Identify which cell holds the provided text, then report its [x, y] central coordinate. 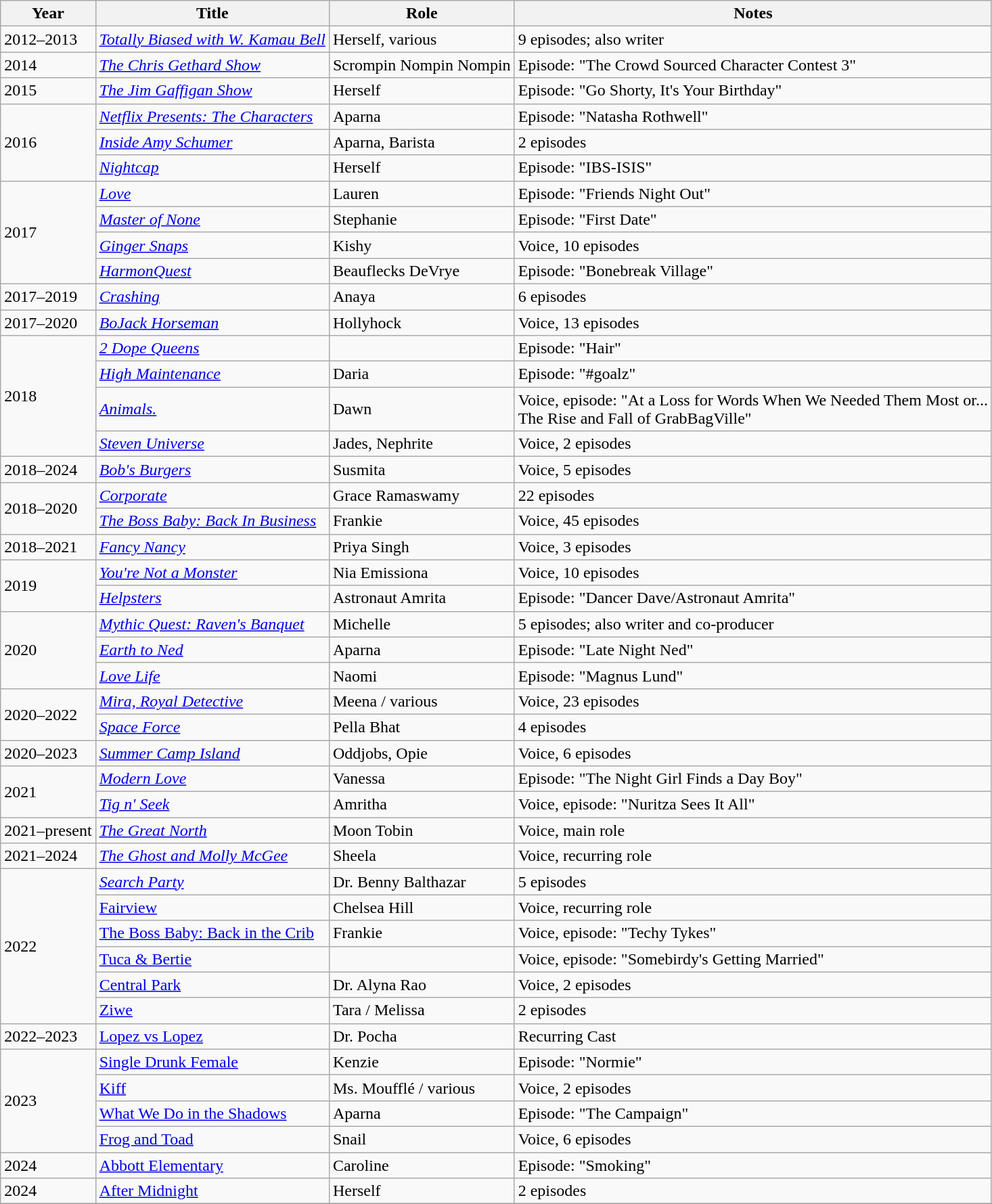
Search Party [212, 882]
Abbott Elementary [212, 1165]
Vanessa [422, 779]
22 episodes [752, 495]
Helpsters [212, 598]
Episode: "#goalz" [752, 374]
Episode: "The Crowd Sourced Character Contest 3" [752, 65]
2023 [48, 1100]
Voice, 45 episodes [752, 521]
Fairview [212, 908]
Dr. Alyna Rao [422, 985]
4 episodes [752, 727]
Year [48, 14]
Beauflecks DeVrye [422, 271]
Kiff [212, 1088]
Episode: "Go Shorty, It's Your Birthday" [752, 91]
Lopez vs Lopez [212, 1036]
Dr. Pocha [422, 1036]
Voice, episode: "Somebirdy's Getting Married" [752, 959]
Oddjobs, Opie [422, 753]
2022 [48, 946]
Master of None [212, 219]
Animals. [212, 409]
Voice, episode: "At a Loss for Words When We Needed Them Most or...The Rise and Fall of GrabBagVille" [752, 409]
2016 [48, 142]
Dr. Benny Balthazar [422, 882]
2020 [48, 650]
Moon Tobin [422, 830]
2019 [48, 585]
2020–2022 [48, 714]
Voice, episode: "Nuritza Sees It All" [752, 805]
2021–2024 [48, 856]
Anaya [422, 296]
Summer Camp Island [212, 753]
Voice, 3 episodes [752, 547]
Caroline [422, 1165]
Episode: "The Night Girl Finds a Day Boy" [752, 779]
Sheela [422, 856]
Herself, various [422, 39]
Episode: "First Date" [752, 219]
Bob's Burgers [212, 470]
Grace Ramaswamy [422, 495]
Hollyhock [422, 323]
2018–2020 [48, 508]
Title [212, 14]
Michelle [422, 624]
Nia Emissiona [422, 573]
5 episodes; also writer and co-producer [752, 624]
Daria [422, 374]
2021–present [48, 830]
Voice, 13 episodes [752, 323]
2017–2019 [48, 296]
2018 [48, 397]
Inside Amy Schumer [212, 142]
The Great North [212, 830]
Episode: "Normie" [752, 1062]
Tara / Melissa [422, 1010]
Mythic Quest: Raven's Banquet [212, 624]
2020–2023 [48, 753]
Tuca & Bertie [212, 959]
Netflix Presents: The Characters [212, 116]
Mira, Royal Detective [212, 701]
Central Park [212, 985]
Priya Singh [422, 547]
Episode: "Friends Night Out" [752, 194]
Episode: "Bonebreak Village" [752, 271]
Stephanie [422, 219]
Voice, episode: "Techy Tykes" [752, 933]
Totally Biased with W. Kamau Bell [212, 39]
Crashing [212, 296]
Dawn [422, 409]
Episode: "Natasha Rothwell" [752, 116]
The Jim Gaffigan Show [212, 91]
Corporate [212, 495]
Episode: "The Campaign" [752, 1113]
Space Force [212, 727]
Ms. Moufflé / various [422, 1088]
5 episodes [752, 882]
The Boss Baby: Back In Business [212, 521]
2014 [48, 65]
Kenzie [422, 1062]
Naomi [422, 675]
Aparna, Barista [422, 142]
Recurring Cast [752, 1036]
Earth to Ned [212, 650]
Episode: "Late Night Ned" [752, 650]
9 episodes; also writer [752, 39]
Lauren [422, 194]
The Ghost and Molly McGee [212, 856]
Chelsea Hill [422, 908]
HarmonQuest [212, 271]
Nightcap [212, 168]
2018–2021 [48, 547]
2015 [48, 91]
Astronaut Amrita [422, 598]
Tig n' Seek [212, 805]
Kishy [422, 245]
Episode: "IBS-ISIS" [752, 168]
6 episodes [752, 296]
2017–2020 [48, 323]
Frog and Toad [212, 1139]
After Midnight [212, 1191]
2021 [48, 792]
2018–2024 [48, 470]
You're Not a Monster [212, 573]
Modern Love [212, 779]
The Boss Baby: Back in the Crib [212, 933]
BoJack Horseman [212, 323]
Voice, 23 episodes [752, 701]
Notes [752, 14]
Episode: "Smoking" [752, 1165]
Meena / various [422, 701]
Pella Bhat [422, 727]
Love Life [212, 675]
Episode: "Magnus Lund" [752, 675]
Jades, Nephrite [422, 444]
Voice, main role [752, 830]
Snail [422, 1139]
Fancy Nancy [212, 547]
2012–2013 [48, 39]
2 Dope Queens [212, 349]
Episode: "Dancer Dave/Astronaut Amrita" [752, 598]
Amritha [422, 805]
2022–2023 [48, 1036]
Scrompin Nompin Nompin [422, 65]
2017 [48, 232]
What We Do in the Shadows [212, 1113]
Love [212, 194]
Ginger Snaps [212, 245]
Susmita [422, 470]
High Maintenance [212, 374]
Ziwe [212, 1010]
Voice, 5 episodes [752, 470]
Episode: "Hair" [752, 349]
Single Drunk Female [212, 1062]
Role [422, 14]
The Chris Gethard Show [212, 65]
Steven Universe [212, 444]
